Find where the given text appears and provide that cell's center as [X, Y] coordinate. 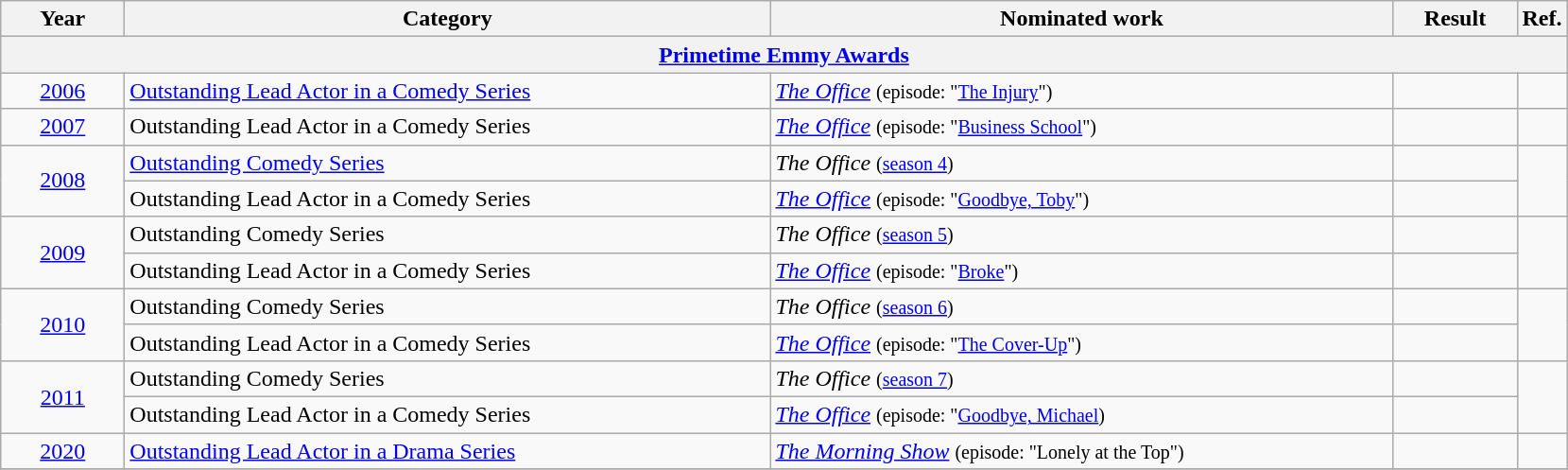
The Office (season 6) [1081, 306]
2011 [62, 396]
The Office (season 4) [1081, 163]
2006 [62, 91]
2007 [62, 127]
The Office (episode: "Goodbye, Toby") [1081, 199]
The Office (season 7) [1081, 378]
The Office (season 5) [1081, 235]
The Office (episode: "Broke") [1081, 270]
Outstanding Lead Actor in a Drama Series [448, 451]
2020 [62, 451]
The Office (episode: "The Injury") [1081, 91]
The Office (episode: "Goodbye, Michael) [1081, 414]
2010 [62, 324]
Category [448, 19]
Primetime Emmy Awards [784, 55]
Year [62, 19]
The Morning Show (episode: "Lonely at the Top") [1081, 451]
Nominated work [1081, 19]
The Office (episode: "The Cover-Up") [1081, 342]
2008 [62, 181]
2009 [62, 252]
The Office (episode: "Business School") [1081, 127]
Result [1456, 19]
Ref. [1542, 19]
